From the cell containing the given text, extract its center point as (X, Y) coordinate. 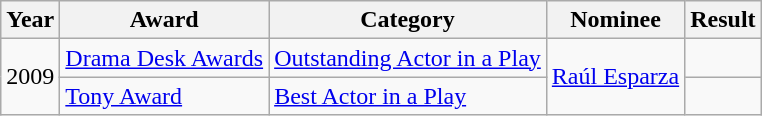
Result (723, 20)
Tony Award (164, 96)
Category (408, 20)
2009 (30, 77)
Year (30, 20)
Best Actor in a Play (408, 96)
Award (164, 20)
Raúl Esparza (615, 77)
Outstanding Actor in a Play (408, 58)
Nominee (615, 20)
Drama Desk Awards (164, 58)
